Return the [X, Y] coordinate for the center point of the cell that contains the specified text.  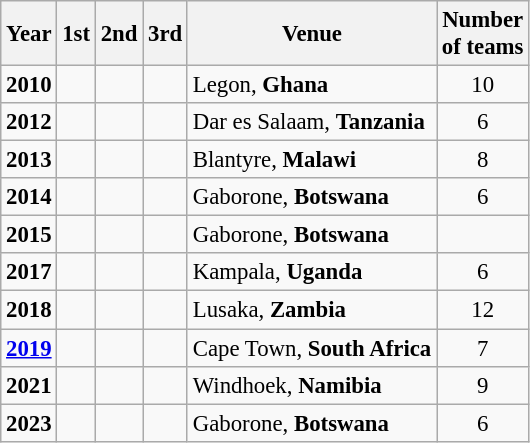
Lusaka, Zambia [312, 310]
9 [483, 385]
2nd [118, 34]
2015 [29, 235]
Venue [312, 34]
2010 [29, 85]
Numberof teams [483, 34]
3rd [166, 34]
Kampala, Uganda [312, 273]
2017 [29, 273]
8 [483, 160]
2012 [29, 122]
10 [483, 85]
Legon, Ghana [312, 85]
Windhoek, Namibia [312, 385]
7 [483, 348]
Blantyre, Malawi [312, 160]
Year [29, 34]
12 [483, 310]
1st [76, 34]
Cape Town, South Africa [312, 348]
2018 [29, 310]
2014 [29, 197]
Dar es Salaam, Tanzania [312, 122]
2023 [29, 423]
2013 [29, 160]
2019 [29, 348]
2021 [29, 385]
